Extract the (x, y) coordinate from the center of the cell holding the provided text.  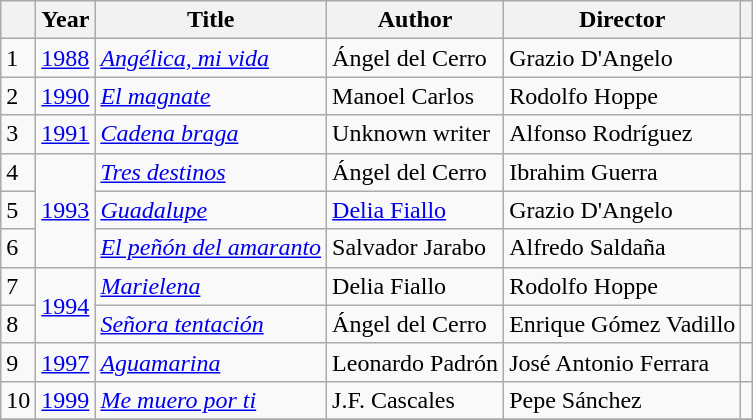
Director (622, 20)
6 (18, 248)
1999 (66, 400)
10 (18, 400)
7 (18, 286)
Alfredo Saldaña (622, 248)
José Antonio Ferrara (622, 362)
Angélica, mi vida (211, 58)
Marielena (211, 286)
1993 (66, 210)
Me muero por ti (211, 400)
1988 (66, 58)
Author (416, 20)
Tres destinos (211, 172)
Enrique Gómez Vadillo (622, 324)
Alfonso Rodríguez (622, 134)
Aguamarina (211, 362)
1994 (66, 305)
Title (211, 20)
1991 (66, 134)
Pepe Sánchez (622, 400)
Salvador Jarabo (416, 248)
5 (18, 210)
El magnate (211, 96)
1997 (66, 362)
1990 (66, 96)
8 (18, 324)
J.F. Cascales (416, 400)
1 (18, 58)
Señora tentación (211, 324)
Year (66, 20)
Unknown writer (416, 134)
Leonardo Padrón (416, 362)
Guadalupe (211, 210)
Cadena braga (211, 134)
2 (18, 96)
9 (18, 362)
Ibrahim Guerra (622, 172)
3 (18, 134)
4 (18, 172)
El peñón del amaranto (211, 248)
Manoel Carlos (416, 96)
